Extract the [X, Y] coordinate from the center of the cell holding the provided text.  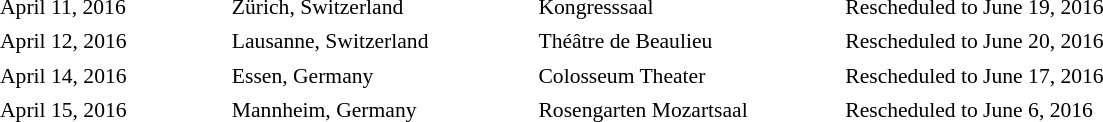
Essen, Germany [381, 76]
Théâtre de Beaulieu [687, 42]
Lausanne, Switzerland [381, 42]
Colosseum Theater [687, 76]
